Provide the [x, y] coordinate of the cell's center where the given text is located.  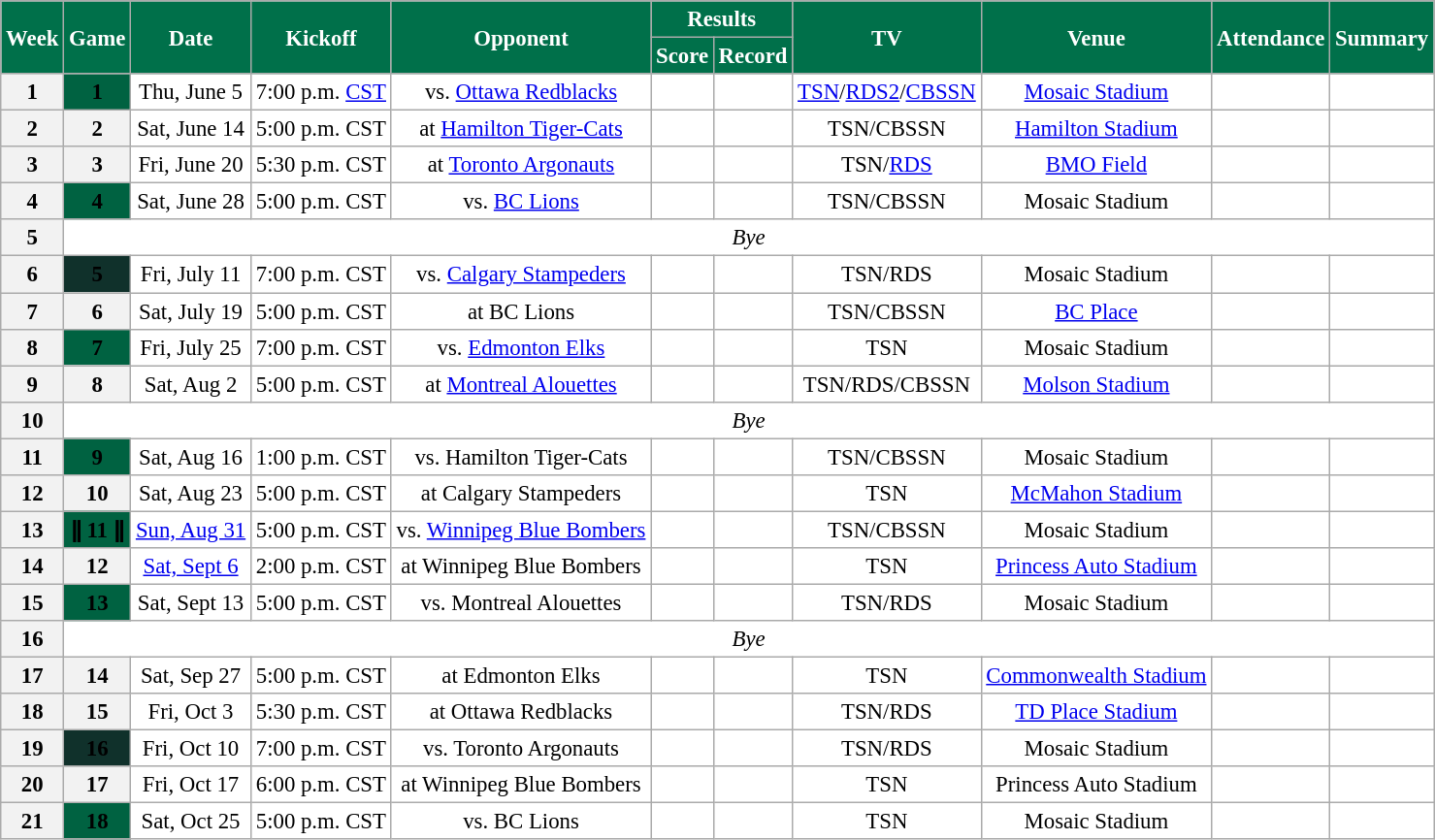
20 [33, 785]
11 [33, 457]
ǁ 11 ǁ [97, 530]
at BC Lions [520, 311]
Sat, Oct 25 [191, 822]
Molson Stadium [1096, 384]
vs. Montreal Alouettes [520, 602]
Sat, Sep 27 [191, 676]
Venue [1096, 37]
2:00 p.m. CST [320, 566]
vs. Calgary Stampeders [520, 275]
1:00 p.m. CST [320, 457]
Thu, June 5 [191, 92]
Hamilton Stadium [1096, 129]
Sat, Aug 2 [191, 384]
vs. Winnipeg Blue Bombers [520, 530]
vs. Hamilton Tiger-Cats [520, 457]
Fri, Oct 17 [191, 785]
Results [722, 19]
TSN/RDS/CBSSN [887, 384]
Week [33, 37]
Record [753, 56]
Game [97, 37]
Opponent [520, 37]
Sat, Sept 13 [191, 602]
Sat, June 14 [191, 129]
Sat, Aug 23 [191, 494]
Summary [1382, 37]
at Hamilton Tiger-Cats [520, 129]
Score [683, 56]
BC Place [1096, 311]
at Ottawa Redblacks [520, 712]
Sun, Aug 31 [191, 530]
TV [887, 37]
Sat, July 19 [191, 311]
vs. Ottawa Redblacks [520, 92]
Fri, Oct 3 [191, 712]
TSN/RDS2/CBSSN [887, 92]
Sat, Aug 16 [191, 457]
at Montreal Alouettes [520, 384]
at Edmonton Elks [520, 676]
Fri, Oct 10 [191, 749]
21 [33, 822]
vs. Toronto Argonauts [520, 749]
Attendance [1271, 37]
Date [191, 37]
McMahon Stadium [1096, 494]
Fri, July 11 [191, 275]
TD Place Stadium [1096, 712]
Sat, Sept 6 [191, 566]
vs. Edmonton Elks [520, 347]
at Toronto Argonauts [520, 165]
6:00 p.m. CST [320, 785]
Fri, June 20 [191, 165]
Fri, July 25 [191, 347]
19 [33, 749]
Sat, June 28 [191, 202]
Kickoff [320, 37]
BMO Field [1096, 165]
at Calgary Stampeders [520, 494]
Commonwealth Stadium [1096, 676]
